For the text-containing cell, return its midpoint in (x, y) coordinate format. 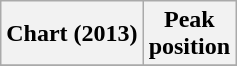
Peakposition (189, 34)
Chart (2013) (72, 34)
